Provide the (x, y) coordinate of the cell's center where the given text is located.  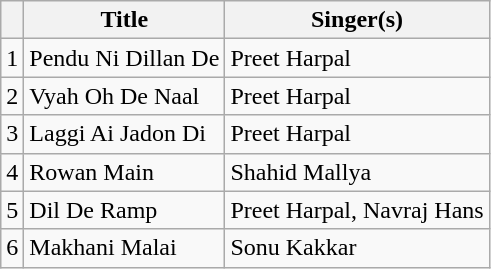
Makhani Malai (124, 248)
Preet Harpal, Navraj Hans (357, 210)
6 (12, 248)
Vyah Oh De Naal (124, 96)
Singer(s) (357, 20)
3 (12, 134)
1 (12, 58)
Title (124, 20)
Shahid Mallya (357, 172)
4 (12, 172)
2 (12, 96)
Sonu Kakkar (357, 248)
5 (12, 210)
Pendu Ni Dillan De (124, 58)
Rowan Main (124, 172)
Dil De Ramp (124, 210)
Laggi Ai Jadon Di (124, 134)
